Identify which cell holds the provided text, then report its [x, y] central coordinate. 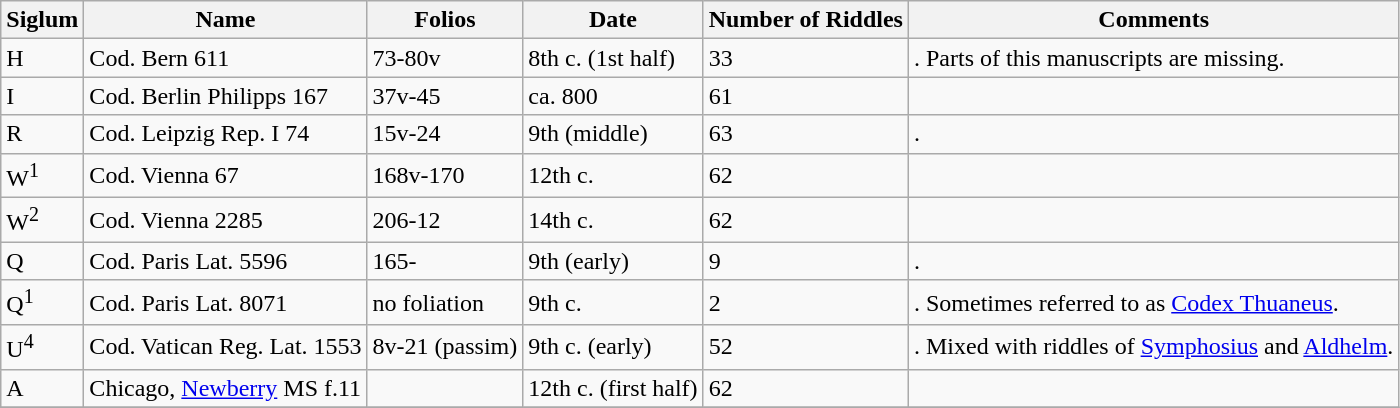
8th c. (1st half) [613, 58]
Comments [1153, 20]
63 [806, 134]
33 [806, 58]
12th c. (first half) [613, 388]
H [42, 58]
12th c. [613, 176]
Cod. Paris Lat. 5596 [226, 261]
W2 [42, 220]
Cod. Vatican Reg. Lat. 1553 [226, 348]
52 [806, 348]
Cod. Vienna 2285 [226, 220]
I [42, 96]
Name [226, 20]
. Mixed with riddles of Symphosius and Aldhelm. [1153, 348]
206-12 [445, 220]
73-80v [445, 58]
. Sometimes referred to as Codex Thuaneus. [1153, 302]
. Parts of this manuscripts are missing. [1153, 58]
Cod. Bern 611 [226, 58]
Number of Riddles [806, 20]
15v-24 [445, 134]
ca. 800 [613, 96]
Chicago, Newberry MS f.11 [226, 388]
9th c. (early) [613, 348]
Cod. Paris Lat. 8071 [226, 302]
37v-45 [445, 96]
9 [806, 261]
9th (middle) [613, 134]
A [42, 388]
Cod. Berlin Philipps 167 [226, 96]
Folios [445, 20]
2 [806, 302]
no foliation [445, 302]
14th c. [613, 220]
165- [445, 261]
61 [806, 96]
Siglum [42, 20]
Date [613, 20]
9th c. [613, 302]
Q1 [42, 302]
Cod. Leipzig Rep. I 74 [226, 134]
W1 [42, 176]
Q [42, 261]
9th (early) [613, 261]
U4 [42, 348]
R [42, 134]
Cod. Vienna 67 [226, 176]
8v-21 (passim) [445, 348]
168v-170 [445, 176]
